Provide the (X, Y) coordinate of the cell's center where the given text is located.  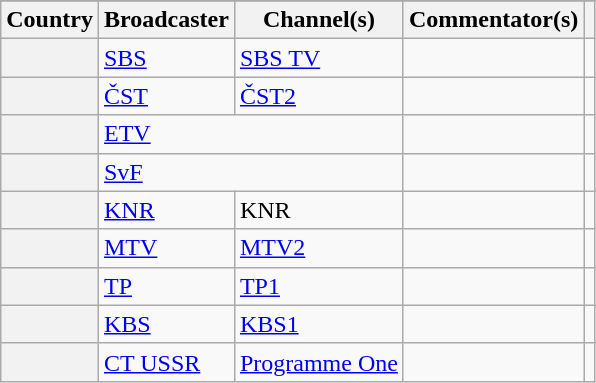
SBS (166, 58)
TP1 (318, 286)
ČST (166, 96)
MTV (166, 248)
Country (50, 20)
TP (166, 286)
Broadcaster (166, 20)
KBS (166, 324)
ETV (250, 134)
KBS1 (318, 324)
CT USSR (166, 362)
Programme One (318, 362)
SvF (250, 172)
Commentator(s) (493, 20)
SBS TV (318, 58)
MTV2 (318, 248)
ČST2 (318, 96)
Channel(s) (318, 20)
